For the text-containing cell, return its midpoint in [X, Y] coordinate format. 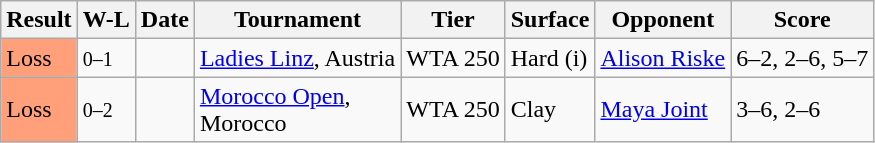
Opponent [663, 20]
Surface [550, 20]
Result [39, 20]
6–2, 2–6, 5–7 [802, 58]
Ladies Linz, Austria [297, 58]
Tier [453, 20]
Clay [550, 110]
0–2 [106, 110]
Morocco Open, Morocco [297, 110]
3–6, 2–6 [802, 110]
Tournament [297, 20]
Alison Riske [663, 58]
Date [164, 20]
W-L [106, 20]
Hard (i) [550, 58]
Score [802, 20]
0–1 [106, 58]
Maya Joint [663, 110]
